For the text-containing cell, return its midpoint in (x, y) coordinate format. 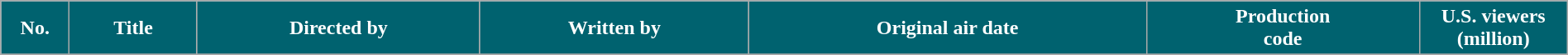
Written by (614, 28)
Title (133, 28)
Directed by (338, 28)
Productioncode (1283, 28)
Original air date (948, 28)
No. (35, 28)
U.S. viewers(million) (1494, 28)
